Determine the [x, y] coordinate at the center of the cell enclosing the given text.  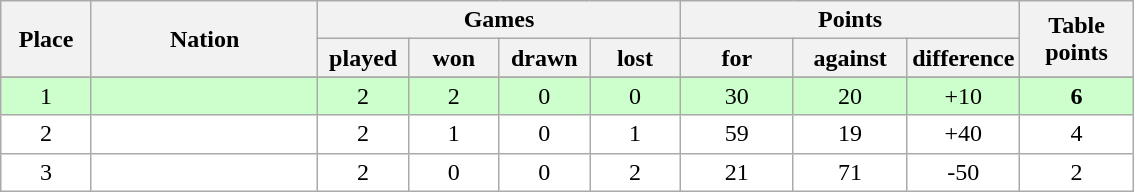
20 [850, 96]
Place [46, 39]
3 [46, 172]
71 [850, 172]
Nation [204, 39]
drawn [544, 58]
Games [499, 20]
lost [636, 58]
4 [1076, 134]
21 [736, 172]
30 [736, 96]
Tablepoints [1076, 39]
played [364, 58]
-50 [964, 172]
difference [964, 58]
for [736, 58]
won [454, 58]
+10 [964, 96]
19 [850, 134]
59 [736, 134]
+40 [964, 134]
against [850, 58]
Points [850, 20]
6 [1076, 96]
